From the cell containing the given text, extract its center point as (x, y) coordinate. 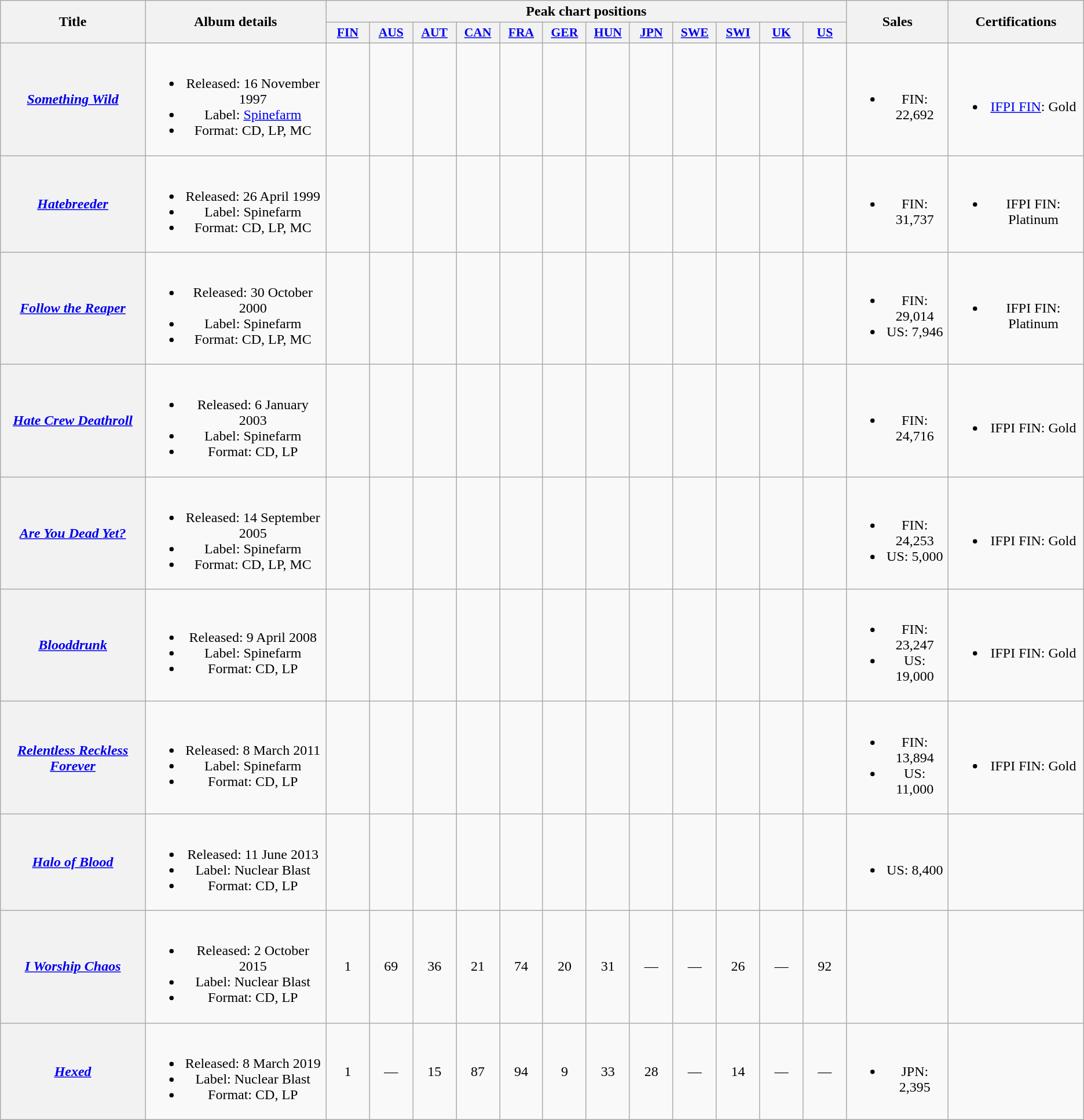
31 (608, 967)
14 (738, 1071)
33 (608, 1071)
UK (782, 33)
JPN (651, 33)
Hexed (73, 1071)
20 (564, 967)
Released: 11 June 2013Label: Nuclear BlastFormat: CD, LP (235, 862)
Something Wild (73, 99)
I Worship Chaos (73, 967)
28 (651, 1071)
Released: 8 March 2011Label: SpinefarmFormat: CD, LP (235, 758)
94 (521, 1071)
FIN: 31,737 (898, 204)
AUS (391, 33)
AUT (434, 33)
US (825, 33)
Title (73, 22)
Released: 26 April 1999Label: SpinefarmFormat: CD, LP, MC (235, 204)
Hatebreeder (73, 204)
FRA (521, 33)
FIN: 13,894US: 11,000 (898, 758)
Halo of Blood (73, 862)
FIN: 23,247US: 19,000 (898, 645)
Released: 30 October 2000Label: SpinefarmFormat: CD, LP, MC (235, 309)
Released: 2 October 2015Label: Nuclear BlastFormat: CD, LP (235, 967)
Peak chart positions (586, 12)
Sales (898, 22)
FIN (347, 33)
Relentless Reckless Forever (73, 758)
GER (564, 33)
87 (478, 1071)
Released: 14 September 2005Label: SpinefarmFormat: CD, LP, MC (235, 533)
69 (391, 967)
HUN (608, 33)
CAN (478, 33)
US: 8,400 (898, 862)
SWI (738, 33)
26 (738, 967)
FIN: 29,014US: 7,946 (898, 309)
9 (564, 1071)
74 (521, 967)
Released: 16 November 1997Label: SpinefarmFormat: CD, LP, MC (235, 99)
36 (434, 967)
Follow the Reaper (73, 309)
15 (434, 1071)
FIN: 24,716 (898, 421)
JPN: 2,395 (898, 1071)
Are You Dead Yet? (73, 533)
Released: 9 April 2008Label: SpinefarmFormat: CD, LP (235, 645)
92 (825, 967)
FIN: 22,692 (898, 99)
Hate Crew Deathroll (73, 421)
Released: 8 March 2019Label: Nuclear BlastFormat: CD, LP (235, 1071)
21 (478, 967)
Certifications (1016, 22)
FIN: 24,253US: 5,000 (898, 533)
Blooddrunk (73, 645)
Released: 6 January 2003Label: SpinefarmFormat: CD, LP (235, 421)
SWE (695, 33)
Album details (235, 22)
